Scan for the cell matching the given text and deliver its [X, Y] coordinate at center. 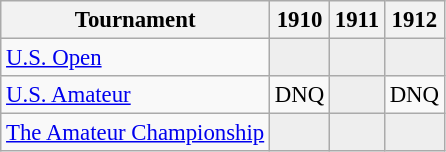
The Amateur Championship [136, 133]
U.S. Amateur [136, 95]
Tournament [136, 20]
1910 [300, 20]
1912 [414, 20]
U.S. Open [136, 58]
1911 [356, 20]
